Capture the cell that displays the provided text and extract its [X, Y] central coordinate. 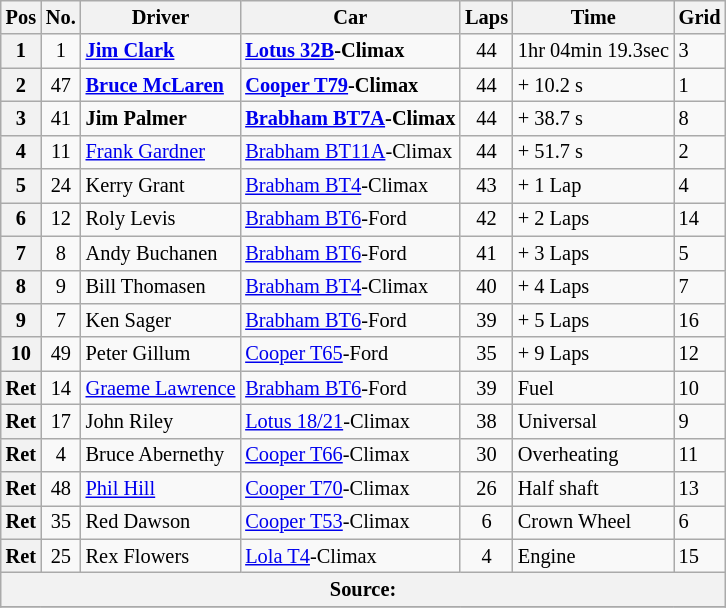
Brabham BT11A-Climax [350, 152]
Bruce McLaren [161, 85]
John Riley [161, 421]
13 [700, 489]
Bruce Abernethy [161, 455]
43 [486, 186]
49 [61, 354]
25 [61, 556]
Lotus 18/21-Climax [350, 421]
47 [61, 85]
48 [61, 489]
16 [700, 320]
Cooper T70-Climax [350, 489]
15 [700, 556]
26 [486, 489]
No. [61, 17]
40 [486, 287]
17 [61, 421]
Time [594, 17]
+ 4 Laps [594, 287]
Jim Palmer [161, 118]
Red Dawson [161, 522]
24 [61, 186]
+ 9 Laps [594, 354]
Crown Wheel [594, 522]
Engine [594, 556]
Driver [161, 17]
Source: [364, 589]
Kerry Grant [161, 186]
38 [486, 421]
Phil Hill [161, 489]
Half shaft [594, 489]
+ 1 Lap [594, 186]
Frank Gardner [161, 152]
Cooper T66-Climax [350, 455]
Cooper T65-Ford [350, 354]
Andy Buchanen [161, 253]
42 [486, 219]
Cooper T53-Climax [350, 522]
Rex Flowers [161, 556]
Brabham BT7A-Climax [350, 118]
Graeme Lawrence [161, 388]
+ 38.7 s [594, 118]
Grid [700, 17]
+ 2 Laps [594, 219]
Overheating [594, 455]
Cooper T79-Climax [350, 85]
+ 10.2 s [594, 85]
Lola T4-Climax [350, 556]
30 [486, 455]
Car [350, 17]
Ken Sager [161, 320]
Fuel [594, 388]
Bill Thomasen [161, 287]
Laps [486, 17]
+ 5 Laps [594, 320]
Universal [594, 421]
Roly Levis [161, 219]
Peter Gillum [161, 354]
Lotus 32B-Climax [350, 51]
+ 51.7 s [594, 152]
Pos [21, 17]
+ 3 Laps [594, 253]
1hr 04min 19.3sec [594, 51]
Jim Clark [161, 51]
